Pinpoint the cell where the given text exists, returning its (X, Y) midpoint coordinate. 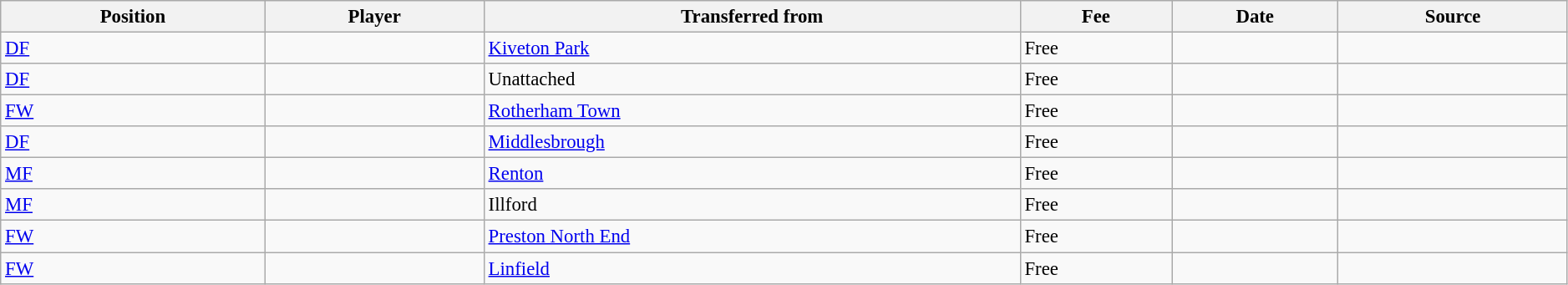
Renton (752, 174)
Rotherham Town (752, 111)
Date (1255, 17)
Middlesbrough (752, 142)
Source (1453, 17)
Linfield (752, 268)
Transferred from (752, 17)
Position (133, 17)
Player (374, 17)
Unattached (752, 79)
Kiveton Park (752, 48)
Illford (752, 205)
Preston North End (752, 237)
Fee (1096, 17)
